Identify which cell holds the provided text, then report its (x, y) central coordinate. 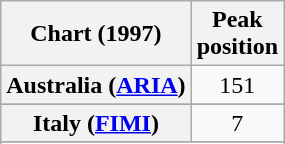
7 (237, 123)
Peakposition (237, 34)
Italy (FIMI) (96, 123)
Australia (ARIA) (96, 85)
151 (237, 85)
Chart (1997) (96, 34)
